Capture the cell that displays the provided text and extract its [x, y] central coordinate. 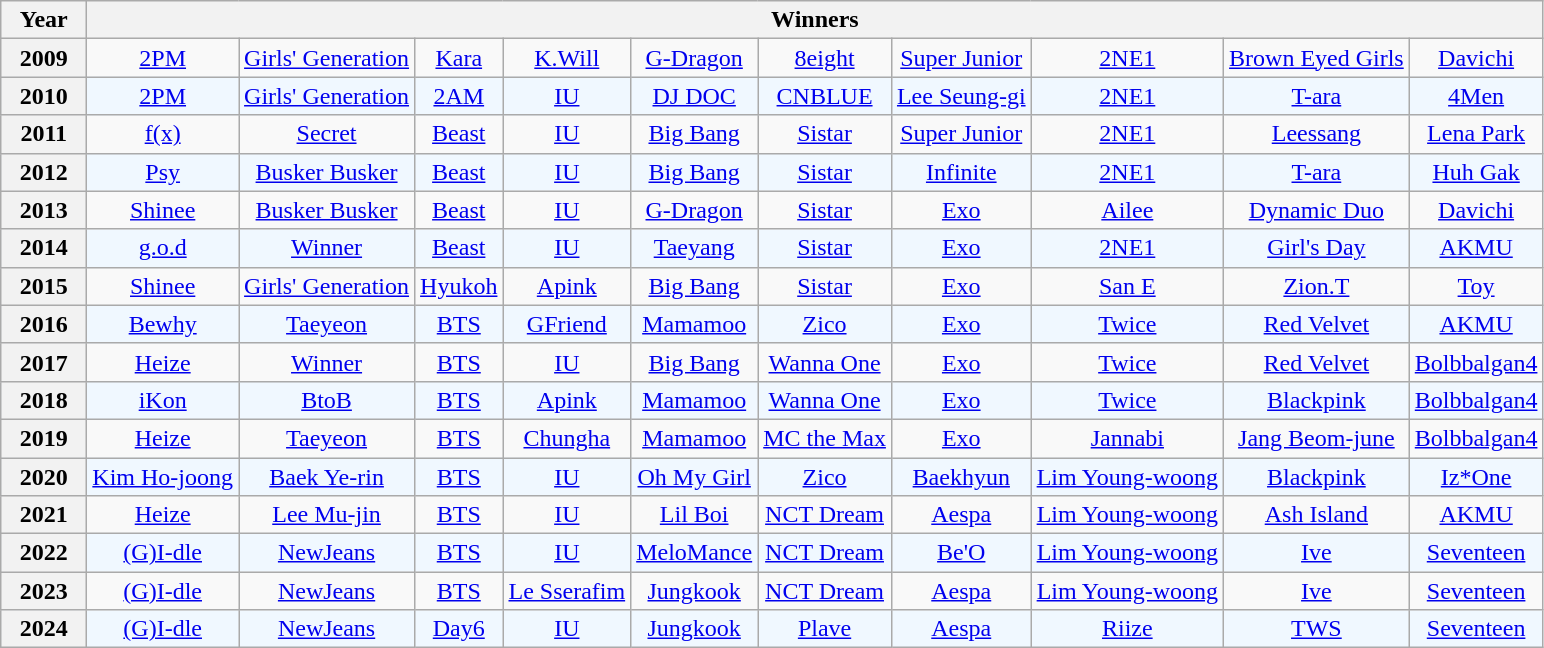
2011 [44, 134]
Ailee [1127, 210]
2023 [44, 591]
g.o.d [163, 248]
2009 [44, 58]
Girl's Day [1317, 248]
Lena Park [1476, 134]
Zion.T [1317, 286]
TWS [1317, 629]
Psy [163, 172]
2014 [44, 248]
Ash Island [1317, 515]
GFriend [567, 324]
Lee Seung-gi [961, 96]
2016 [44, 324]
Plave [825, 629]
2017 [44, 362]
Brown Eyed Girls [1317, 58]
Chungha [567, 438]
Hyukoh [459, 286]
2013 [44, 210]
Jang Beom-june [1317, 438]
San E [1127, 286]
Leessang [1317, 134]
f(x) [163, 134]
iKon [163, 400]
Kim Ho-joong [163, 477]
Bewhy [163, 324]
DJ DOC [694, 96]
Day6 [459, 629]
Le Sserafim [567, 591]
Dynamic Duo [1317, 210]
2020 [44, 477]
Winners [815, 20]
Baek Ye-rin [327, 477]
Jannabi [1127, 438]
2018 [44, 400]
2010 [44, 96]
Lil Boi [694, 515]
Oh My Girl [694, 477]
MeloMance [694, 553]
Kara [459, 58]
MC the Max [825, 438]
CNBLUE [825, 96]
2019 [44, 438]
2012 [44, 172]
8eight [825, 58]
2015 [44, 286]
Lee Mu-jin [327, 515]
BtoB [327, 400]
Be'O [961, 553]
Year [44, 20]
Toy [1476, 286]
Baekhyun [961, 477]
Riize [1127, 629]
Huh Gak [1476, 172]
2024 [44, 629]
2022 [44, 553]
Iz*One [1476, 477]
Infinite [961, 172]
Secret [327, 134]
K.Will [567, 58]
2AM [459, 96]
2021 [44, 515]
Taeyang [694, 248]
4Men [1476, 96]
